Search for the cell housing the specified text and yield its [x, y] center coordinate. 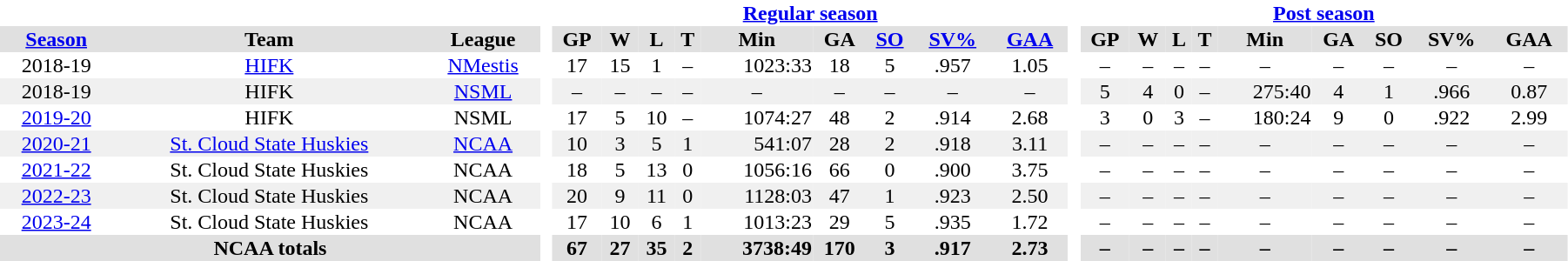
1056:16 [757, 170]
.917 [953, 248]
2.99 [1529, 117]
1128:03 [757, 196]
.935 [953, 222]
67 [578, 248]
2022-23 [56, 196]
3.75 [1030, 170]
66 [839, 170]
.918 [953, 144]
Regular season [811, 13]
2023-24 [56, 222]
.922 [1451, 117]
20 [578, 196]
275:40 [1265, 91]
35 [656, 248]
2.68 [1030, 117]
NCAA totals [270, 248]
2.73 [1030, 248]
11 [656, 196]
2.50 [1030, 196]
2021-22 [56, 170]
Season [56, 39]
Team [269, 39]
170 [839, 248]
2020-21 [56, 144]
27 [620, 248]
.957 [953, 65]
47 [839, 196]
6 [656, 222]
3.11 [1030, 144]
15 [620, 65]
48 [839, 117]
Post season [1324, 13]
1023:33 [757, 65]
180:24 [1265, 117]
.900 [953, 170]
1.05 [1030, 65]
2019-20 [56, 117]
1074:27 [757, 117]
League [482, 39]
.966 [1451, 91]
1.72 [1030, 222]
13 [656, 170]
NMestis [482, 65]
1013:23 [757, 222]
0.87 [1529, 91]
.923 [953, 196]
3738:49 [757, 248]
.914 [953, 117]
28 [839, 144]
29 [839, 222]
541:07 [757, 144]
